For the text-containing cell, return its midpoint in [X, Y] coordinate format. 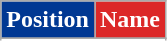
Name [130, 20]
Position [48, 20]
